Locate the cell with the specified text and output its (X, Y) center coordinate. 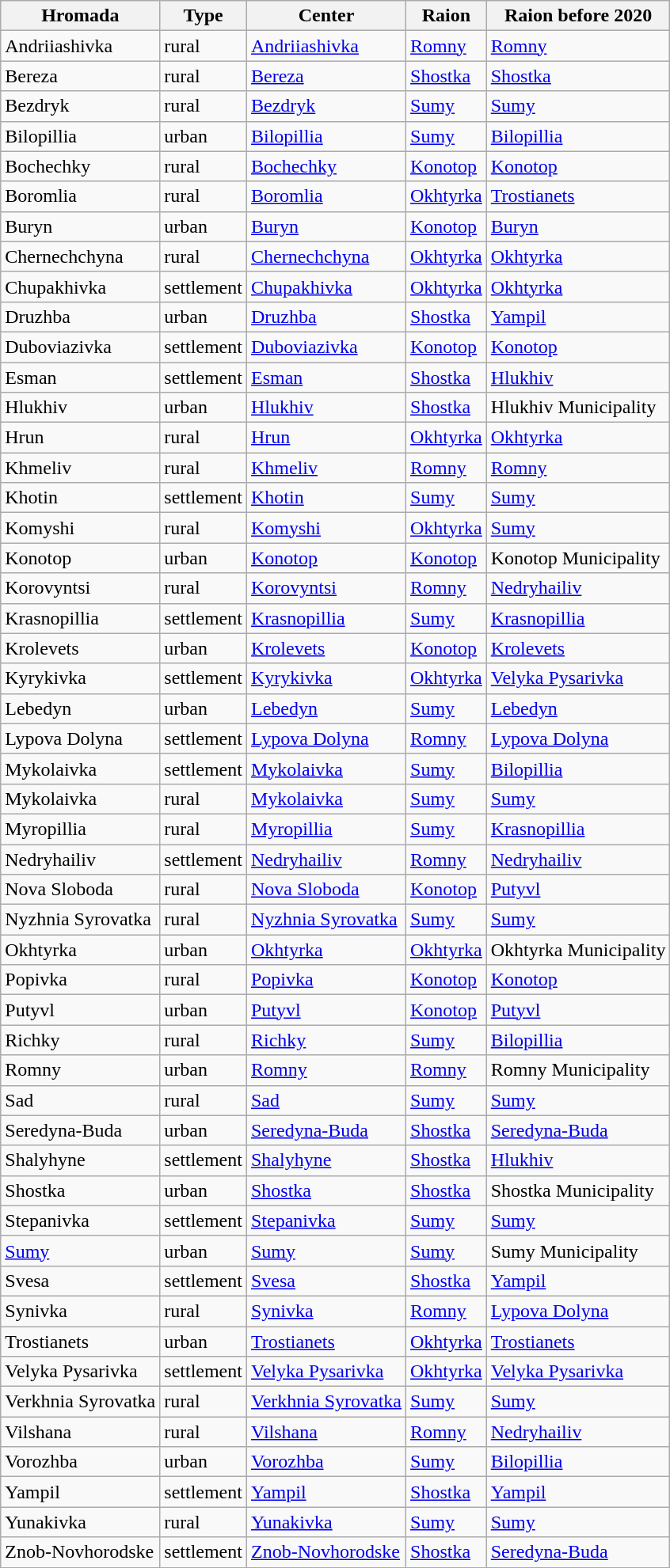
Hromada (81, 16)
Raion (447, 16)
Romny Municipality (578, 1070)
Okhtyrka Municipality (578, 950)
Shostka Municipality (578, 1190)
Sumy Municipality (578, 1251)
Raion before 2020 (578, 16)
Konotop Municipality (578, 558)
Type (204, 16)
Center (326, 16)
Hlukhiv Municipality (578, 408)
